For the text-containing cell, return its midpoint in [x, y] coordinate format. 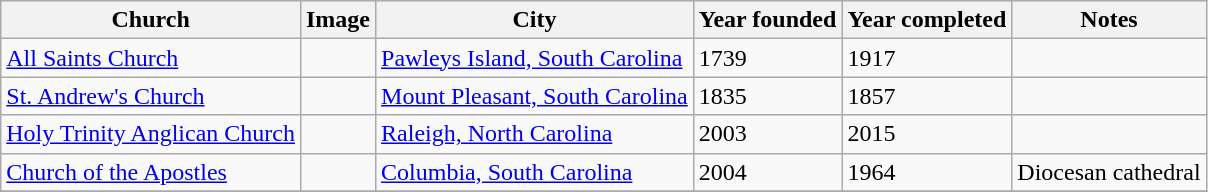
Church of the Apostles [151, 172]
City [535, 20]
Church [151, 20]
Pawleys Island, South Carolina [535, 58]
All Saints Church [151, 58]
Holy Trinity Anglican Church [151, 134]
1964 [927, 172]
1857 [927, 96]
1835 [768, 96]
Notes [1109, 20]
1739 [768, 58]
Year founded [768, 20]
Mount Pleasant, South Carolina [535, 96]
1917 [927, 58]
2004 [768, 172]
Year completed [927, 20]
Raleigh, North Carolina [535, 134]
Diocesan cathedral [1109, 172]
Columbia, South Carolina [535, 172]
2015 [927, 134]
St. Andrew's Church [151, 96]
Image [338, 20]
2003 [768, 134]
